Extract the [X, Y] coordinate from the center of the cell holding the provided text.  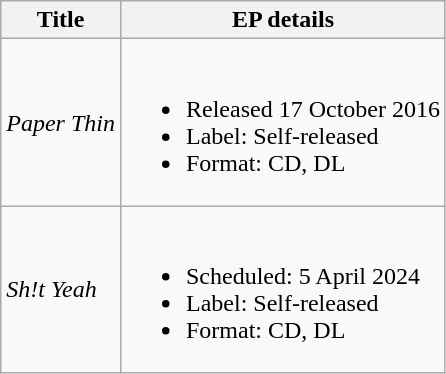
Released 17 October 2016Label: Self-releasedFormat: CD, DL [282, 122]
Paper Thin [61, 122]
Scheduled: 5 April 2024Label: Self-releasedFormat: CD, DL [282, 290]
EP details [282, 20]
Title [61, 20]
Sh!t Yeah [61, 290]
